Return [x, y] of the center of cell containing provided text 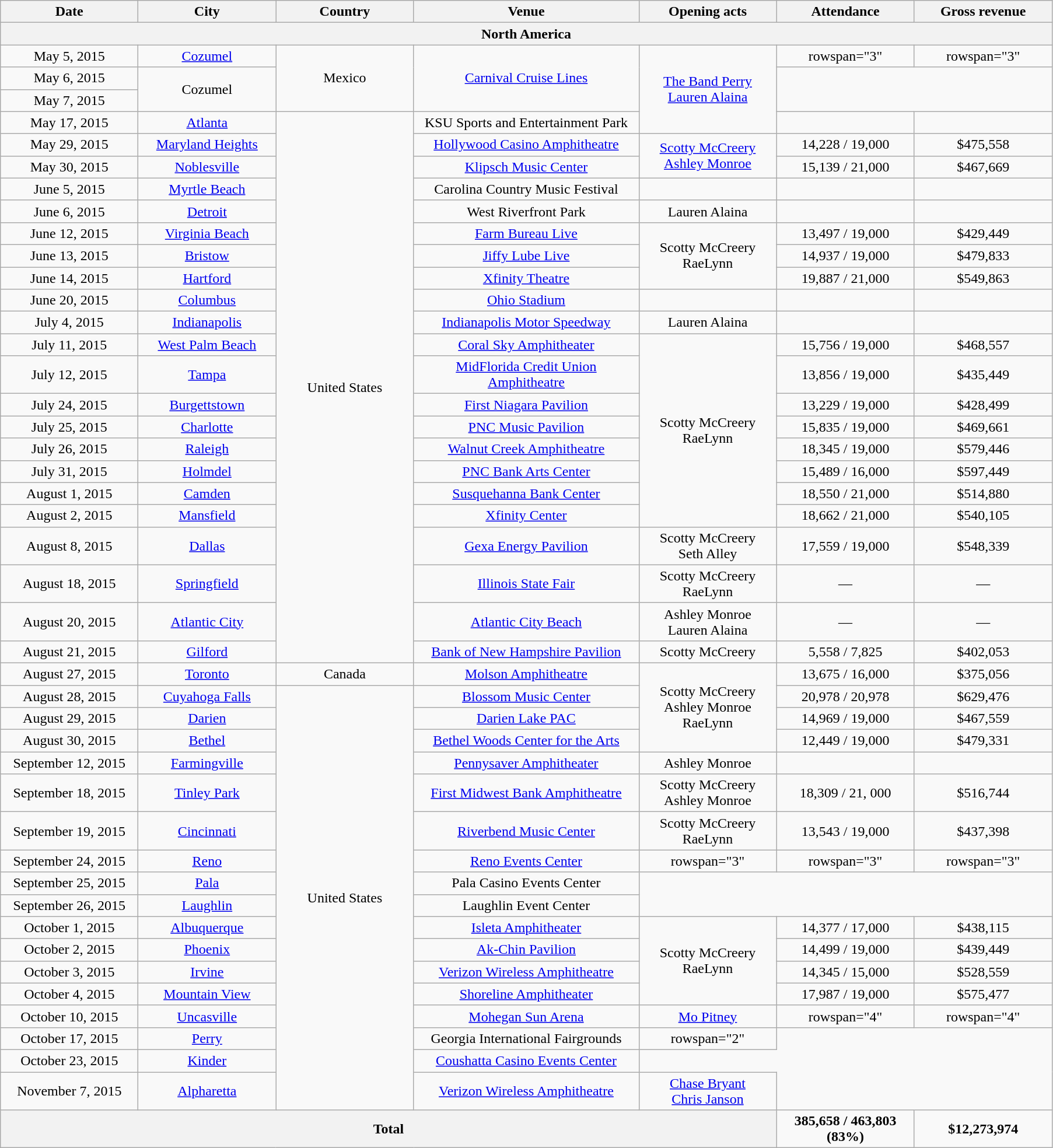
West Riverfront Park [526, 211]
Virginia Beach [207, 233]
First Niagara Pavilion [526, 405]
October 4, 2015 [69, 994]
Scotty McCreeryAshley MonroeRaeLynn [708, 707]
Burgettstown [207, 405]
$579,446 [983, 449]
August 28, 2015 [69, 696]
17,559 / 19,000 [845, 546]
14,228 / 19,000 [845, 145]
North America [526, 34]
12,449 / 19,000 [845, 741]
Reno [207, 861]
Indianapolis [207, 323]
Jiffy Lube Live [526, 256]
$528,559 [983, 972]
18,345 / 19,000 [845, 449]
15,835 / 19,000 [845, 427]
July 26, 2015 [69, 449]
September 24, 2015 [69, 861]
Total [389, 1129]
rowspan="2" [708, 1038]
14,937 / 19,000 [845, 256]
May 7, 2015 [69, 100]
June 6, 2015 [69, 211]
$438,115 [983, 928]
Carolina Country Music Festival [526, 189]
Holmdel [207, 471]
$375,056 [983, 674]
13,497 / 19,000 [845, 233]
Kinder [207, 1060]
June 5, 2015 [69, 189]
Columbus [207, 300]
Darien Lake PAC [526, 719]
Coushatta Casino Events Center [526, 1060]
Raleigh [207, 449]
Scotty McCreerySeth Alley [708, 546]
Canada [345, 674]
Darien [207, 719]
Ohio Stadium [526, 300]
Molson Amphitheatre [526, 674]
$468,557 [983, 345]
August 29, 2015 [69, 719]
13,543 / 19,000 [845, 831]
Illinois State Fair [526, 583]
Hartford [207, 278]
Alpharetta [207, 1091]
October 3, 2015 [69, 972]
13,856 / 19,000 [845, 374]
Springfield [207, 583]
Attendance [845, 12]
Bethel [207, 741]
$479,833 [983, 256]
PNC Music Pavilion [526, 427]
$549,863 [983, 278]
20,978 / 20,978 [845, 696]
Gross revenue [983, 12]
Hollywood Casino Amphitheatre [526, 145]
$479,331 [983, 741]
Indianapolis Motor Speedway [526, 323]
13,675 / 16,000 [845, 674]
Camden [207, 494]
$435,449 [983, 374]
September 12, 2015 [69, 763]
Mo Pitney [708, 1016]
Toronto [207, 674]
Ashley Monroe [708, 763]
Maryland Heights [207, 145]
August 2, 2015 [69, 516]
Klipsch Music Center [526, 167]
Gilford [207, 652]
Laughlin [207, 905]
May 17, 2015 [69, 123]
18,662 / 21,000 [845, 516]
September 19, 2015 [69, 831]
August 21, 2015 [69, 652]
July 4, 2015 [69, 323]
Tampa [207, 374]
Country [345, 12]
Venue [526, 12]
385,658 / 463,803 (83%) [845, 1129]
June 12, 2015 [69, 233]
Irvine [207, 972]
Cuyahoga Falls [207, 696]
October 10, 2015 [69, 1016]
Blossom Music Center [526, 696]
18,309 / 21, 000 [845, 793]
Isleta Amphitheater [526, 928]
November 7, 2015 [69, 1091]
June 13, 2015 [69, 256]
$540,105 [983, 516]
$429,449 [983, 233]
August 8, 2015 [69, 546]
Perry [207, 1038]
Chase BryantChris Janson [708, 1091]
August 30, 2015 [69, 741]
August 27, 2015 [69, 674]
$402,053 [983, 652]
Reno Events Center [526, 861]
$514,880 [983, 494]
Albuquerque [207, 928]
May 30, 2015 [69, 167]
Farm Bureau Live [526, 233]
August 18, 2015 [69, 583]
June 20, 2015 [69, 300]
$439,449 [983, 950]
Xfinity Theatre [526, 278]
October 2, 2015 [69, 950]
13,229 / 19,000 [845, 405]
Riverbend Music Center [526, 831]
PNC Bank Arts Center [526, 471]
18,550 / 21,000 [845, 494]
$469,661 [983, 427]
$467,669 [983, 167]
Atlanta [207, 123]
14,377 / 17,000 [845, 928]
Noblesville [207, 167]
September 25, 2015 [69, 883]
Dallas [207, 546]
May 5, 2015 [69, 56]
$467,559 [983, 719]
Pennysaver Amphitheater [526, 763]
14,345 / 15,000 [845, 972]
$475,558 [983, 145]
September 26, 2015 [69, 905]
Date [69, 12]
Bank of New Hampshire Pavilion [526, 652]
July 25, 2015 [69, 427]
Mexico [345, 78]
May 6, 2015 [69, 78]
17,987 / 19,000 [845, 994]
Charlotte [207, 427]
$516,744 [983, 793]
Opening acts [708, 12]
Cincinnati [207, 831]
$12,273,974 [983, 1129]
Mansfield [207, 516]
July 31, 2015 [69, 471]
14,499 / 19,000 [845, 950]
$428,499 [983, 405]
Pala Casino Events Center [526, 883]
Susquehanna Bank Center [526, 494]
Myrtle Beach [207, 189]
October 1, 2015 [69, 928]
West Palm Beach [207, 345]
Pala [207, 883]
$629,476 [983, 696]
City [207, 12]
Georgia International Fairgrounds [526, 1038]
Atlantic City Beach [526, 622]
5,558 / 7,825 [845, 652]
$597,449 [983, 471]
August 1, 2015 [69, 494]
Shoreline Amphitheater [526, 994]
September 18, 2015 [69, 793]
Farmingville [207, 763]
August 20, 2015 [69, 622]
$575,477 [983, 994]
Mohegan Sun Arena [526, 1016]
Gexa Energy Pavilion [526, 546]
15,489 / 16,000 [845, 471]
Ak-Chin Pavilion [526, 950]
Walnut Creek Amphitheatre [526, 449]
July 11, 2015 [69, 345]
October 17, 2015 [69, 1038]
Bethel Woods Center for the Arts [526, 741]
June 14, 2015 [69, 278]
MidFlorida Credit Union Amphitheatre [526, 374]
Uncasville [207, 1016]
15,139 / 21,000 [845, 167]
Laughlin Event Center [526, 905]
KSU Sports and Entertainment Park [526, 123]
Atlantic City [207, 622]
15,756 / 19,000 [845, 345]
July 12, 2015 [69, 374]
Carnival Cruise Lines [526, 78]
14,969 / 19,000 [845, 719]
$548,339 [983, 546]
$437,398 [983, 831]
Xfinity Center [526, 516]
Phoenix [207, 950]
July 24, 2015 [69, 405]
19,887 / 21,000 [845, 278]
Detroit [207, 211]
Scotty McCreery [708, 652]
Coral Sky Amphitheater [526, 345]
First Midwest Bank Amphitheatre [526, 793]
Ashley MonroeLauren Alaina [708, 622]
The Band PerryLauren Alaina [708, 89]
Tinley Park [207, 793]
Bristow [207, 256]
May 29, 2015 [69, 145]
October 23, 2015 [69, 1060]
Mountain View [207, 994]
